Capture the cell that displays the provided text and extract its [x, y] central coordinate. 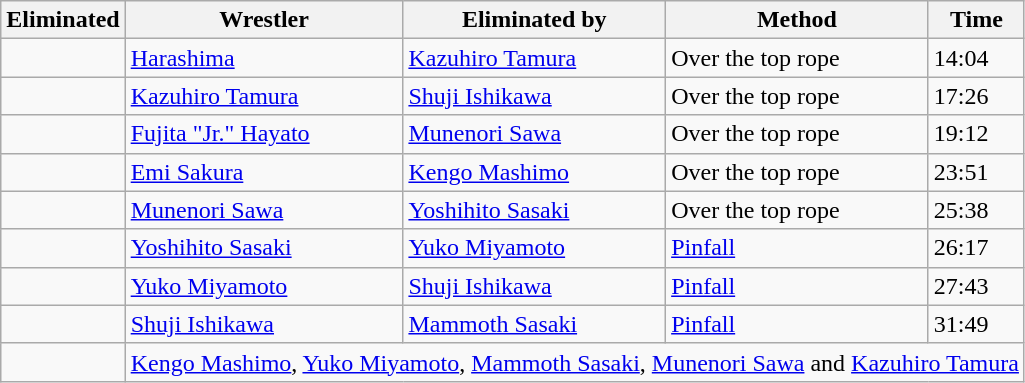
26:17 [976, 248]
Eliminated by [534, 20]
Kengo Mashimo, Yuko Miyamoto, Mammoth Sasaki, Munenori Sawa and Kazuhiro Tamura [574, 362]
Time [976, 20]
25:38 [976, 210]
Fujita "Jr." Hayato [264, 134]
Eliminated [63, 20]
19:12 [976, 134]
Wrestler [264, 20]
27:43 [976, 286]
14:04 [976, 58]
Method [798, 20]
Kengo Mashimo [534, 172]
23:51 [976, 172]
31:49 [976, 324]
Harashima [264, 58]
Emi Sakura [264, 172]
17:26 [976, 96]
Mammoth Sasaki [534, 324]
